Output the (x, y) coordinate of the center of the cell containing the given text.  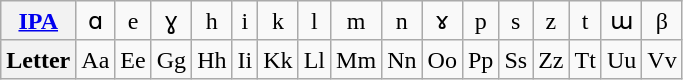
k (278, 21)
z (551, 21)
Uu (621, 59)
Aa (96, 59)
ɯ (621, 21)
Gg (171, 59)
n (402, 21)
i (245, 21)
Oo (442, 59)
ɤ (442, 21)
m (356, 21)
ɣ (171, 21)
h (212, 21)
Ll (314, 59)
Ee (133, 59)
Mm (356, 59)
s (516, 21)
Hh (212, 59)
t (585, 21)
e (133, 21)
Ii (245, 59)
l (314, 21)
ɑ (96, 21)
Nn (402, 59)
Zz (551, 59)
p (480, 21)
Letter (38, 59)
β (662, 21)
Vv (662, 59)
IPA (38, 21)
Kk (278, 59)
Tt (585, 59)
Ss (516, 59)
Pp (480, 59)
